Find where the given text appears and provide that cell's center as [x, y] coordinate. 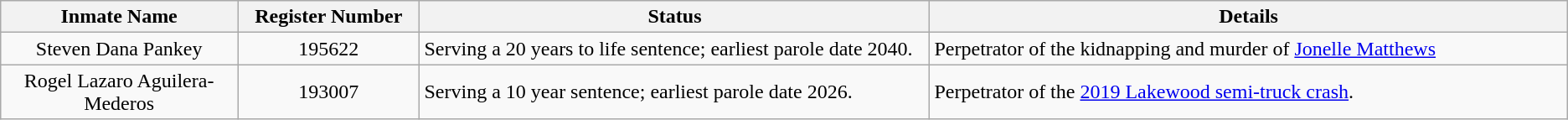
Status [675, 17]
Serving a 10 year sentence; earliest parole date 2026. [675, 92]
193007 [328, 92]
Inmate Name [119, 17]
Steven Dana Pankey [119, 49]
Register Number [328, 17]
Perpetrator of the kidnapping and murder of Jonelle Matthews [1248, 49]
Rogel Lazaro Aguilera-Mederos [119, 92]
Serving a 20 years to life sentence; earliest parole date 2040. [675, 49]
Details [1248, 17]
195622 [328, 49]
Perpetrator of the 2019 Lakewood semi-truck crash. [1248, 92]
